Return [x, y] of the center of cell containing provided text 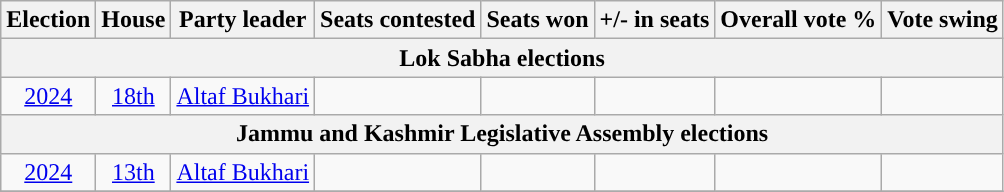
Seats contested [398, 20]
Party leader [243, 20]
13th [134, 172]
Overall vote % [798, 20]
+/- in seats [654, 20]
Election [48, 20]
Jammu and Kashmir Legislative Assembly elections [502, 134]
Vote swing [943, 20]
18th [134, 96]
Seats won [538, 20]
House [134, 20]
Lok Sabha elections [502, 58]
